Locate the cell with the specified text and output its (X, Y) center coordinate. 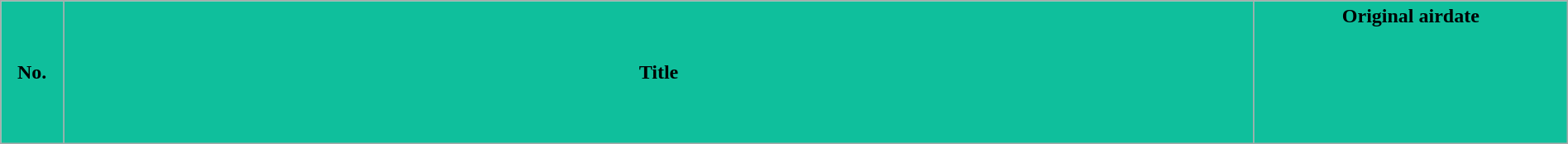
Title (659, 73)
No. (32, 73)
Original airdate (1411, 73)
